Return the [X, Y] coordinate for the center point of the cell that contains the specified text.  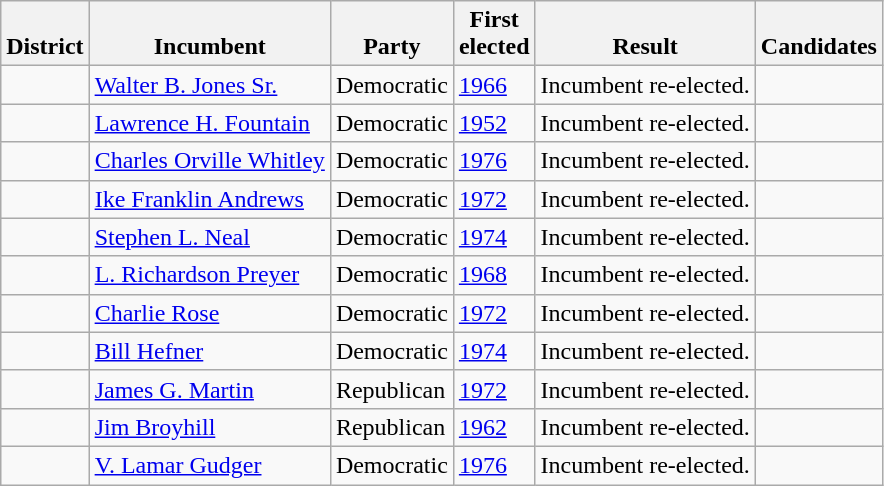
L. Richardson Preyer [210, 275]
Incumbent [210, 34]
Stephen L. Neal [210, 237]
James G. Martin [210, 389]
1966 [494, 85]
1962 [494, 427]
Charlie Rose [210, 313]
Party [392, 34]
Candidates [818, 34]
Jim Broyhill [210, 427]
District [45, 34]
Firstelected [494, 34]
Result [645, 34]
V. Lamar Gudger [210, 465]
Bill Hefner [210, 351]
Lawrence H. Fountain [210, 123]
1968 [494, 275]
Charles Orville Whitley [210, 161]
1952 [494, 123]
Walter B. Jones Sr. [210, 85]
Ike Franklin Andrews [210, 199]
